Scan for the cell matching the given text and deliver its [x, y] coordinate at center. 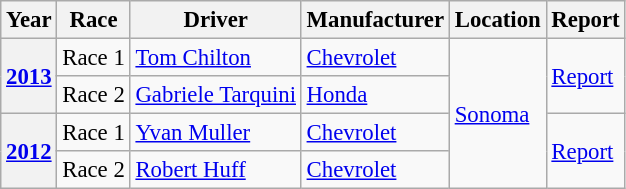
Honda [375, 95]
Sonoma [498, 114]
Tom Chilton [216, 58]
Location [498, 20]
Driver [216, 20]
Gabriele Tarquini [216, 95]
2013 [29, 76]
Year [29, 20]
Race [94, 20]
2012 [29, 152]
Yvan Muller [216, 133]
Manufacturer [375, 20]
Robert Huff [216, 170]
